Output the [x, y] coordinate of the center of the cell containing the given text.  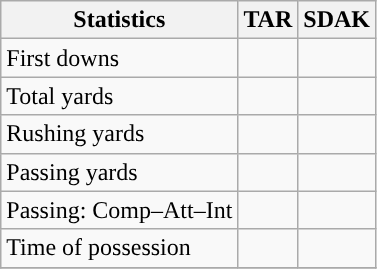
Passing yards [120, 172]
Time of possession [120, 248]
SDAK [337, 20]
Total yards [120, 96]
Statistics [120, 20]
TAR [268, 20]
First downs [120, 58]
Rushing yards [120, 134]
Passing: Comp–Att–Int [120, 210]
